Determine the [x, y] coordinate at the center of the cell enclosing the given text.  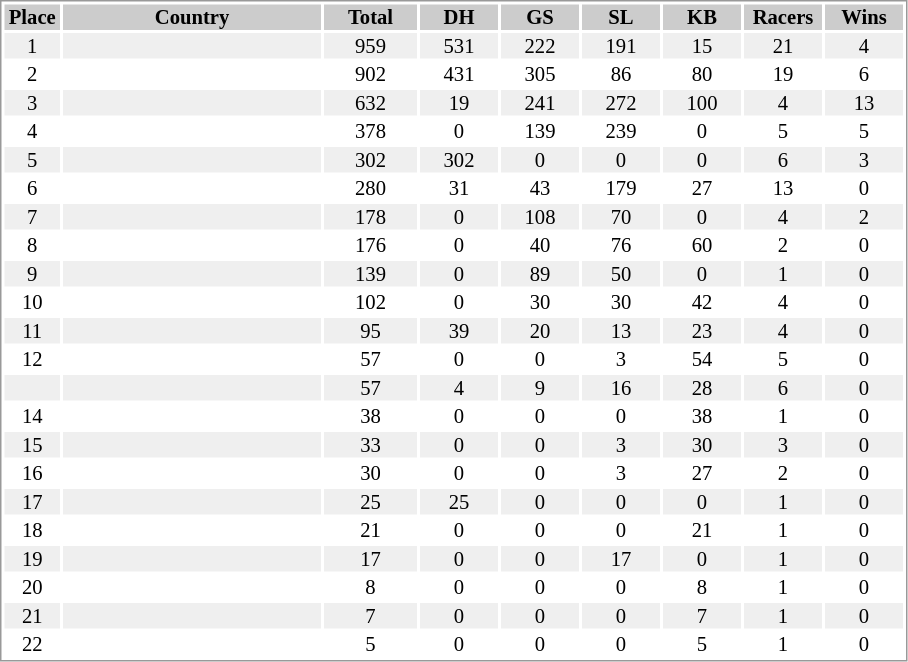
89 [540, 274]
959 [370, 46]
280 [370, 189]
241 [540, 103]
22 [32, 645]
31 [459, 189]
Wins [864, 17]
60 [702, 245]
28 [702, 388]
Total [370, 17]
305 [540, 75]
902 [370, 75]
531 [459, 46]
40 [540, 245]
43 [540, 189]
431 [459, 75]
11 [32, 331]
76 [621, 245]
50 [621, 274]
18 [32, 531]
70 [621, 217]
SL [621, 17]
GS [540, 17]
222 [540, 46]
108 [540, 217]
272 [621, 103]
95 [370, 331]
39 [459, 331]
86 [621, 75]
179 [621, 189]
Racers [783, 17]
12 [32, 359]
102 [370, 303]
632 [370, 103]
23 [702, 331]
191 [621, 46]
Place [32, 17]
178 [370, 217]
54 [702, 359]
239 [621, 131]
176 [370, 245]
DH [459, 17]
100 [702, 103]
10 [32, 303]
14 [32, 417]
Country [192, 17]
378 [370, 131]
KB [702, 17]
80 [702, 75]
42 [702, 303]
33 [370, 445]
